Scan for the cell matching the given text and deliver its [X, Y] coordinate at center. 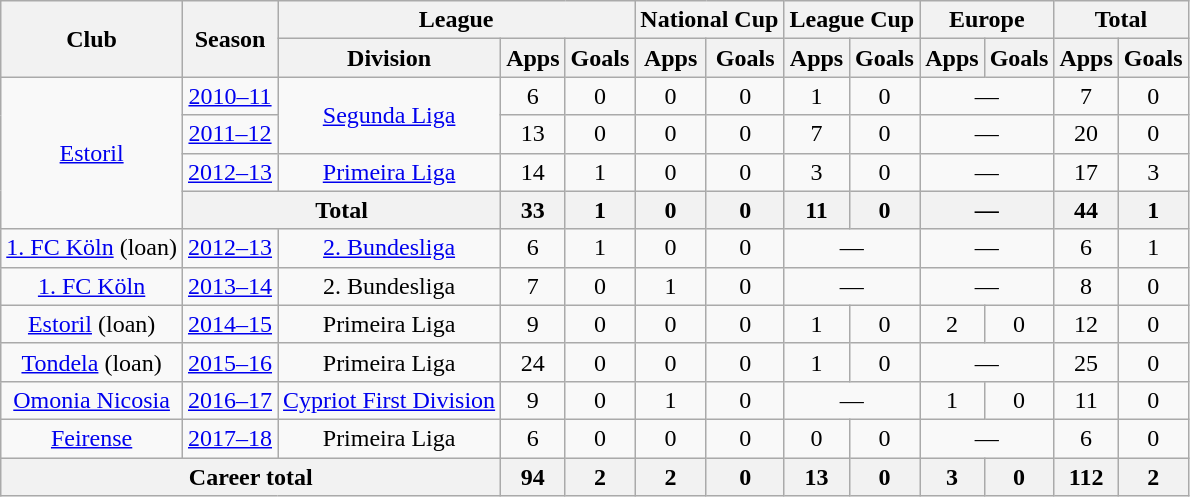
League [456, 20]
20 [1086, 134]
Tondela (loan) [92, 362]
8 [1086, 286]
33 [533, 210]
Cypriot First Division [390, 400]
Europe [987, 20]
112 [1086, 477]
Career total [251, 477]
2011–12 [230, 134]
1. FC Köln [92, 286]
2015–16 [230, 362]
Division [390, 58]
1. FC Köln (loan) [92, 248]
Estoril [92, 153]
2016–17 [230, 400]
94 [533, 477]
2017–18 [230, 438]
2010–11 [230, 96]
Season [230, 39]
2013–14 [230, 286]
14 [533, 172]
12 [1086, 324]
25 [1086, 362]
Feirense [92, 438]
National Cup [710, 20]
Omonia Nicosia [92, 400]
Club [92, 39]
44 [1086, 210]
League Cup [852, 20]
17 [1086, 172]
Segunda Liga [390, 115]
2014–15 [230, 324]
Estoril (loan) [92, 324]
24 [533, 362]
